Locate the cell with the specified text and output its [X, Y] center coordinate. 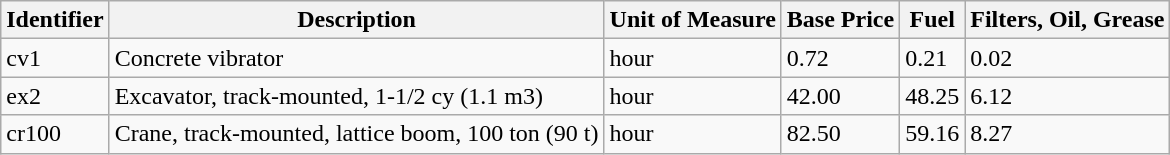
48.25 [932, 96]
8.27 [1068, 134]
0.72 [840, 58]
6.12 [1068, 96]
Concrete vibrator [356, 58]
Description [356, 20]
42.00 [840, 96]
Excavator, track-mounted, 1-1/2 cy (1.1 m3) [356, 96]
Filters, Oil, Grease [1068, 20]
Base Price [840, 20]
Identifier [55, 20]
cr100 [55, 134]
0.21 [932, 58]
ex2 [55, 96]
Crane, track-mounted, lattice boom, 100 ton (90 t) [356, 134]
cv1 [55, 58]
59.16 [932, 134]
Fuel [932, 20]
Unit of Measure [692, 20]
82.50 [840, 134]
0.02 [1068, 58]
